Pinpoint the cell where the given text exists, returning its (x, y) midpoint coordinate. 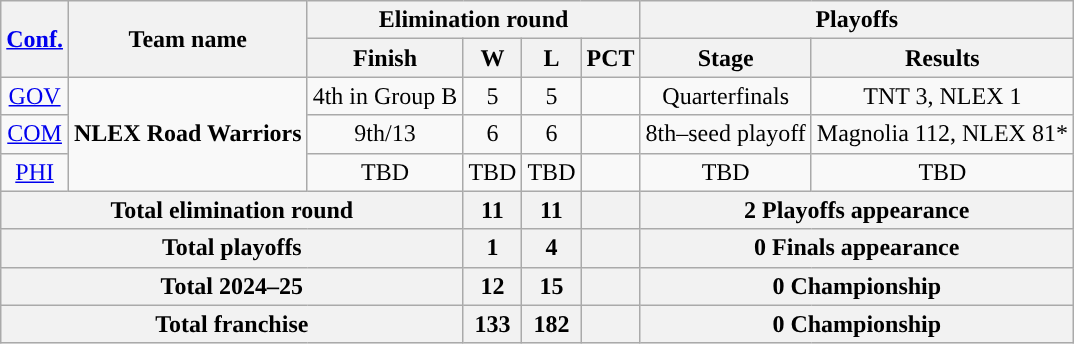
PCT (610, 58)
L (552, 58)
0 Finals appearance (856, 248)
Conf. (35, 39)
Finish (385, 58)
COM (35, 134)
8th–seed playoff (726, 134)
Total franchise (232, 324)
182 (552, 324)
12 (492, 286)
PHI (35, 172)
4 (552, 248)
Stage (726, 58)
W (492, 58)
Team name (188, 39)
15 (552, 286)
NLEX Road Warriors (188, 134)
Playoffs (856, 20)
TNT 3, NLEX 1 (942, 96)
2 Playoffs appearance (856, 210)
Elimination round (474, 20)
Total 2024–25 (232, 286)
Quarterfinals (726, 96)
GOV (35, 96)
Magnolia 112, NLEX 81* (942, 134)
Results (942, 58)
Total elimination round (232, 210)
133 (492, 324)
9th/13 (385, 134)
Total playoffs (232, 248)
4th in Group B (385, 96)
1 (492, 248)
